Return (x, y) of the center of cell containing provided text 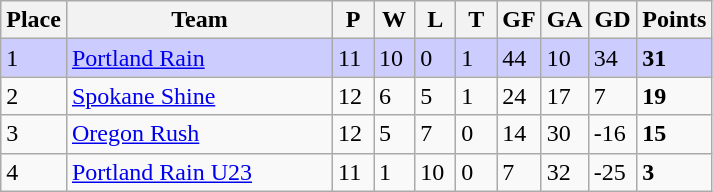
GA (564, 20)
Place (34, 20)
W (394, 20)
Spokane Shine (199, 96)
34 (612, 58)
P (354, 20)
GD (612, 20)
T (476, 20)
32 (564, 172)
GF (519, 20)
6 (394, 96)
Team (199, 20)
L (436, 20)
17 (564, 96)
30 (564, 134)
Oregon Rush (199, 134)
Portland Rain (199, 58)
44 (519, 58)
2 (34, 96)
19 (674, 96)
4 (34, 172)
-25 (612, 172)
31 (674, 58)
24 (519, 96)
-16 (612, 134)
Points (674, 20)
Portland Rain U23 (199, 172)
15 (674, 134)
14 (519, 134)
